Provide the [X, Y] coordinate of the cell's center where the given text is located.  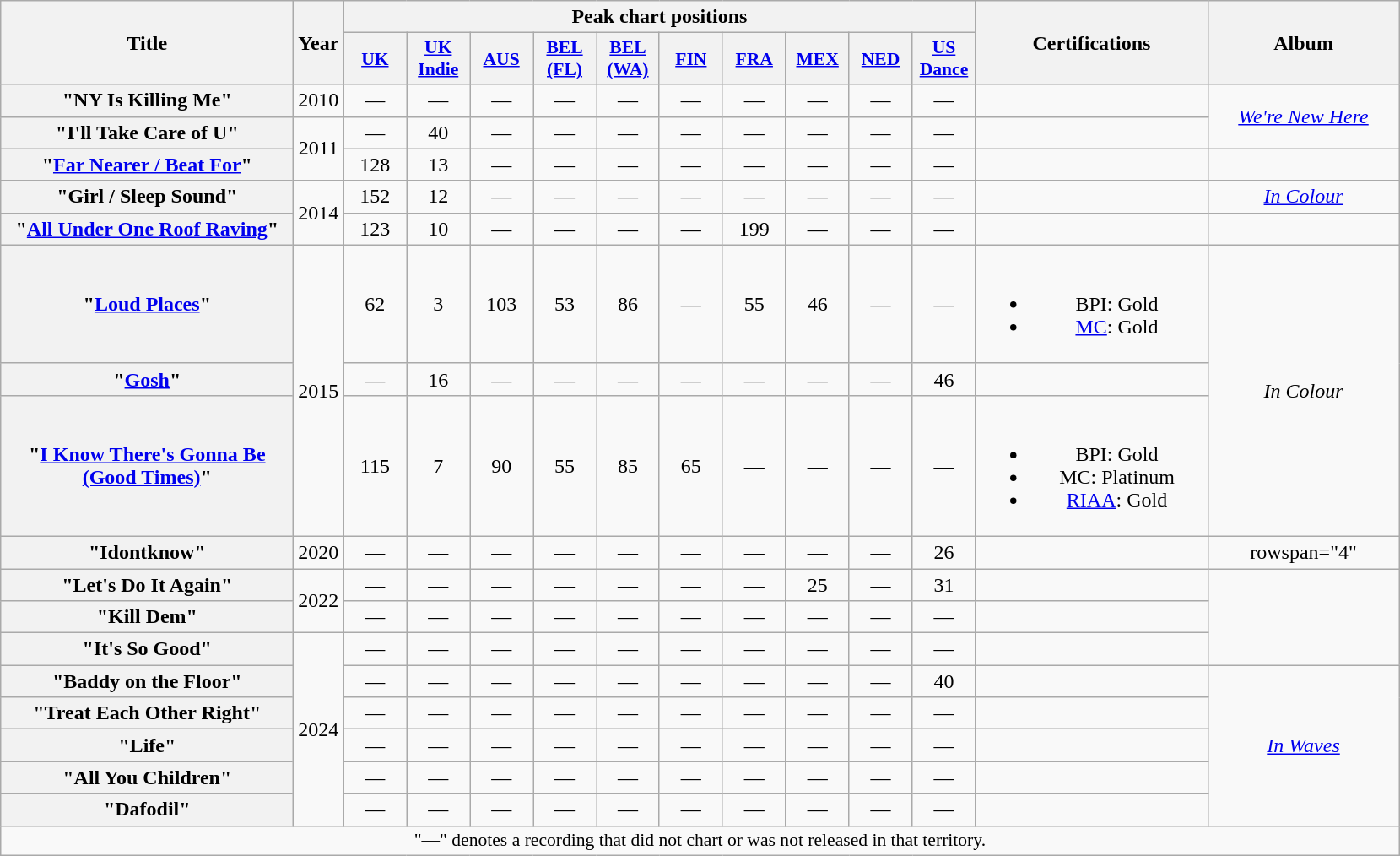
In Waves [1303, 745]
"NY Is Killing Me" [147, 100]
Year [319, 42]
"Dafodil" [147, 810]
31 [943, 585]
152 [375, 197]
2010 [319, 100]
"Let's Do It Again" [147, 585]
UK [375, 59]
Peak chart positions [660, 17]
USDance [943, 59]
199 [754, 229]
"—" denotes a recording that did not chart or was not released in that territory. [700, 841]
86 [628, 304]
Title [147, 42]
NED [881, 59]
"Gosh" [147, 379]
"Treat Each Other Right" [147, 713]
10 [439, 229]
16 [439, 379]
2014 [319, 213]
"I Know There's Gonna Be (Good Times)" [147, 466]
"All You Children" [147, 777]
128 [375, 165]
BPI: GoldMC: Gold [1092, 304]
"Life" [147, 745]
26 [943, 552]
90 [501, 466]
2024 [319, 729]
3 [439, 304]
13 [439, 165]
2020 [319, 552]
BEL(FL) [565, 59]
"Girl / Sleep Sound" [147, 197]
Certifications [1092, 42]
25 [817, 585]
2011 [319, 149]
We're New Here [1303, 116]
12 [439, 197]
"Kill Dem" [147, 617]
2022 [319, 601]
"Loud Places" [147, 304]
115 [375, 466]
BEL(WA) [628, 59]
UKIndie [439, 59]
Album [1303, 42]
"Far Nearer / Beat For" [147, 165]
85 [628, 466]
62 [375, 304]
rowspan="4" [1303, 552]
65 [690, 466]
BPI: GoldMC: PlatinumRIAA: Gold [1092, 466]
MEX [817, 59]
FIN [690, 59]
"Idontknow" [147, 552]
7 [439, 466]
FRA [754, 59]
"It's So Good" [147, 649]
"All Under One Roof Raving" [147, 229]
"I'll Take Care of U" [147, 133]
103 [501, 304]
"Baddy on the Floor" [147, 681]
123 [375, 229]
2015 [319, 390]
53 [565, 304]
AUS [501, 59]
